Find where the given text appears and provide that cell's center as (x, y) coordinate. 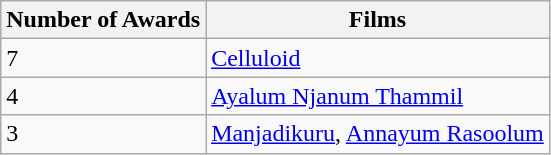
Ayalum Njanum Thammil (378, 96)
Number of Awards (104, 20)
7 (104, 58)
3 (104, 134)
Manjadikuru, Annayum Rasoolum (378, 134)
Celluloid (378, 58)
4 (104, 96)
Films (378, 20)
